Capture the cell that displays the provided text and extract its (X, Y) central coordinate. 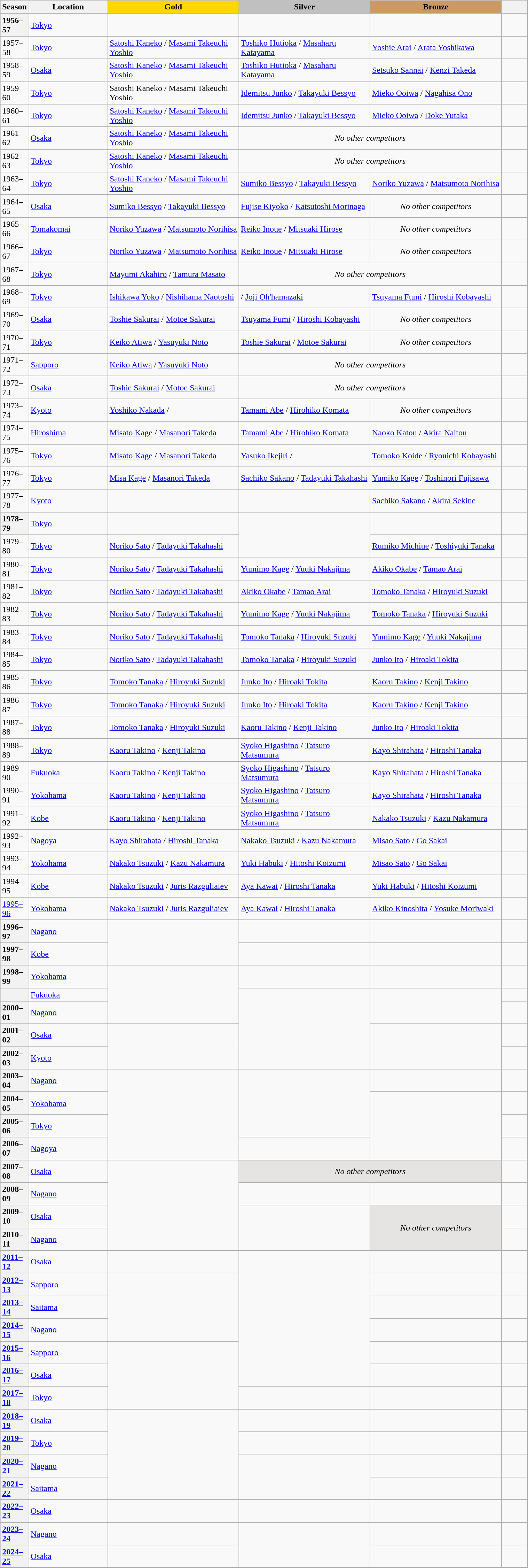
2005–06 (15, 1126)
1976–77 (15, 478)
1990–91 (15, 795)
2016–17 (15, 1375)
1993–94 (15, 863)
2004–05 (15, 1103)
2023–24 (15, 1534)
1987–88 (15, 727)
Naoko Katou / Akira Naitou (436, 433)
1997–98 (15, 954)
1973–74 (15, 410)
Hiroshima (68, 433)
1978–79 (15, 523)
2020–21 (15, 1466)
2013–14 (15, 1307)
1971–72 (15, 365)
1986–87 (15, 705)
Bronze (436, 7)
/ Joji Oh'hamazaki (304, 297)
2024–25 (15, 1556)
2002–03 (15, 1058)
Sachiko Sakano / Tadayuki Takahashi (304, 478)
Yasuko Ikejiri / (304, 456)
Sachiko Sakano / Akira Sekine (436, 501)
2019–20 (15, 1443)
1979–80 (15, 546)
Location (68, 7)
1985–86 (15, 682)
2008–09 (15, 1194)
1968–69 (15, 297)
2022–23 (15, 1511)
1960–61 (15, 116)
Gold (173, 7)
Yoshiko Nakada / (173, 410)
1984–85 (15, 660)
1967–68 (15, 274)
1972–73 (15, 387)
Silver (304, 7)
1982–83 (15, 614)
Yumiko Kage / Toshinori Fujisawa (436, 478)
2017–18 (15, 1398)
1963–64 (15, 183)
2014–15 (15, 1330)
1980–81 (15, 568)
1959–60 (15, 93)
Misa Kage / Masanori Takeda (173, 478)
1965–66 (15, 228)
Akiko Kinoshita / Yosuke Moriwaki (436, 908)
Mieko Ooiwa / Nagahisa Ono (436, 93)
Fujise Kiyoko / Katsutoshi Morinaga (304, 206)
1977–78 (15, 501)
2000–01 (15, 1013)
1964–65 (15, 206)
1974–75 (15, 433)
1983–84 (15, 637)
1970–71 (15, 342)
1969–70 (15, 320)
2012–13 (15, 1284)
Setsuko Sannai / Kenzi Takeda (436, 70)
1962–63 (15, 161)
2018–19 (15, 1420)
2006–07 (15, 1149)
1995–96 (15, 908)
1958–59 (15, 70)
2011–12 (15, 1262)
1994–95 (15, 886)
Rumiko Michiue / Toshiyuki Tanaka (436, 546)
Mayumi Akahiro / Tamura Masato (173, 274)
Tomakomai (68, 228)
2007–08 (15, 1171)
Tomoko Koide / Ryouichi Kobayashi (436, 456)
Mieko Ooiwa / Doke Yutaka (436, 116)
1956–57 (15, 25)
1988–89 (15, 750)
1981–82 (15, 591)
1992–93 (15, 841)
1966–67 (15, 251)
1991–92 (15, 818)
1996–97 (15, 931)
Season (15, 7)
2003–04 (15, 1080)
1998–99 (15, 977)
2015–16 (15, 1352)
1989–90 (15, 773)
2021–22 (15, 1489)
1975–76 (15, 456)
Ishikawa Yoko / Nishihama Naotoshi (173, 297)
1961–62 (15, 138)
2010–11 (15, 1239)
Yoshie Arai / Arata Yoshikawa (436, 47)
2001–02 (15, 1035)
2009–10 (15, 1216)
1957–58 (15, 47)
